For the text-containing cell, return its midpoint in (X, Y) coordinate format. 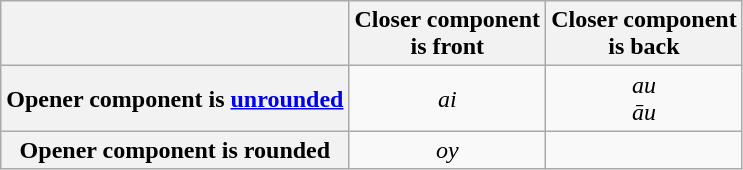
ai (448, 98)
Opener component is unrounded (175, 98)
Opener component is rounded (175, 150)
Closer componentis back (644, 34)
Closer componentis front (448, 34)
oy (448, 150)
au āu (644, 98)
